Return (x, y) of the center of cell containing provided text 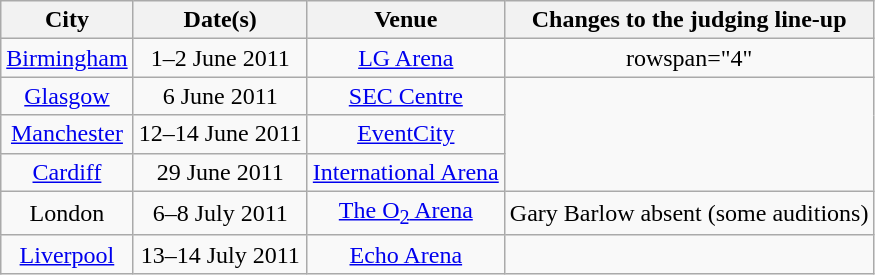
Echo Arena (406, 254)
Glasgow (67, 96)
Cardiff (67, 172)
Manchester (67, 134)
Gary Barlow absent (some auditions) (689, 213)
Changes to the judging line-up (689, 20)
Date(s) (220, 20)
6 June 2011 (220, 96)
rowspan="4" (689, 58)
6–8 July 2011 (220, 213)
12–14 June 2011 (220, 134)
SEC Centre (406, 96)
LG Arena (406, 58)
City (67, 20)
Birmingham (67, 58)
International Arena (406, 172)
The O2 Arena (406, 213)
29 June 2011 (220, 172)
London (67, 213)
13–14 July 2011 (220, 254)
1–2 June 2011 (220, 58)
Liverpool (67, 254)
Venue (406, 20)
EventCity (406, 134)
